Search for the cell housing the specified text and yield its [X, Y] center coordinate. 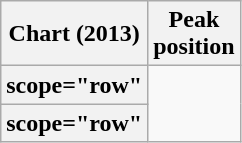
Peakposition [194, 34]
Chart (2013) [74, 34]
